Locate the cell with the specified text and output its (X, Y) center coordinate. 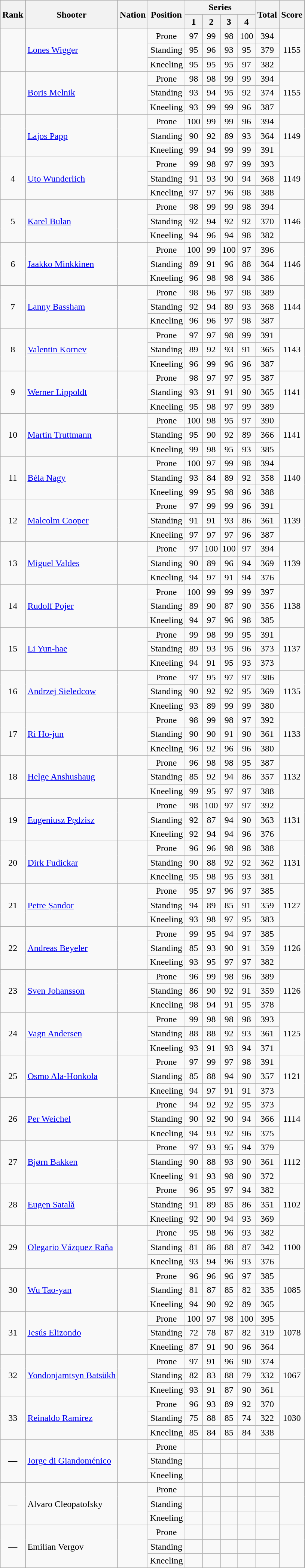
32 (13, 1376)
Valentin Kornev (72, 349)
Petre Șandor (72, 905)
33 (13, 1418)
332 (267, 1376)
26 (13, 1119)
Malcolm Cooper (72, 520)
Lajos Papp (72, 136)
22 (13, 948)
1140 (292, 478)
31 (13, 1333)
5 (13, 221)
395 (267, 1318)
Osmo Ala-Honkola (72, 1076)
381 (267, 877)
1144 (292, 307)
1138 (292, 606)
2 (211, 22)
Jesús Elizondo (72, 1333)
Lanny Bassham (72, 307)
Eugeniusz Pędzisz (72, 820)
342 (267, 1247)
1112 (292, 1162)
Andrzej Sieledcow (72, 692)
14 (13, 606)
19 (13, 820)
83 (211, 1376)
351 (267, 1204)
1100 (292, 1247)
75 (194, 1418)
25 (13, 1076)
79 (246, 1376)
29 (13, 1247)
Eugen Satală (72, 1204)
1135 (292, 692)
9 (13, 392)
Olegario Vázquez Raña (72, 1247)
390 (267, 421)
10 (13, 435)
11 (13, 478)
16 (13, 692)
375 (267, 1133)
8 (13, 349)
28 (13, 1204)
24 (13, 1033)
Martin Truttmann (72, 435)
Rank (13, 15)
23 (13, 991)
1085 (292, 1290)
18 (13, 777)
Lones Wigger (72, 50)
Dirk Fudickar (72, 862)
1 (194, 22)
Total (267, 15)
Wu Tao-yan (72, 1290)
Series (220, 7)
13 (13, 563)
1143 (292, 349)
6 (13, 264)
Position (166, 15)
322 (267, 1418)
338 (267, 1432)
363 (267, 820)
1030 (292, 1418)
1125 (292, 1033)
383 (267, 920)
1114 (292, 1119)
Boris Melnik (72, 93)
Ri Ho-jun (72, 734)
74 (246, 1418)
319 (267, 1333)
Karel Bulan (72, 221)
Emilian Vergov (72, 1546)
20 (13, 862)
Helge Anshushaug (72, 777)
1132 (292, 777)
15 (13, 649)
1127 (292, 905)
335 (267, 1290)
Li Yun-hae (72, 649)
358 (267, 478)
1102 (292, 1204)
12 (13, 520)
371 (267, 1048)
Bjørn Bakken (72, 1162)
72 (194, 1333)
Andreas Beyeler (72, 948)
17 (13, 734)
Yondonjamtsyn Batsükh (72, 1376)
362 (267, 862)
1137 (292, 649)
3 (229, 22)
378 (267, 1005)
Reinaldo Ramírez (72, 1418)
Score (292, 15)
Alvaro Cleopatofsky (72, 1504)
397 (267, 592)
Rudolf Pojer (72, 606)
Shooter (72, 15)
Per Weichel (72, 1119)
Miguel Valdes (72, 563)
1078 (292, 1333)
30 (13, 1290)
Nation (133, 15)
7 (13, 307)
Jaakko Minkkinen (72, 264)
21 (13, 905)
Béla Nagy (72, 478)
372 (267, 1176)
1133 (292, 734)
Jorge di Giandoménico (72, 1461)
Sven Johansson (72, 991)
78 (211, 1333)
Uto Wunderlich (72, 178)
27 (13, 1162)
1121 (292, 1076)
396 (267, 250)
Vagn Andersen (72, 1033)
Werner Lippoldt (72, 392)
356 (267, 606)
1067 (292, 1376)
